Pinpoint the cell where the given text exists, returning its (x, y) midpoint coordinate. 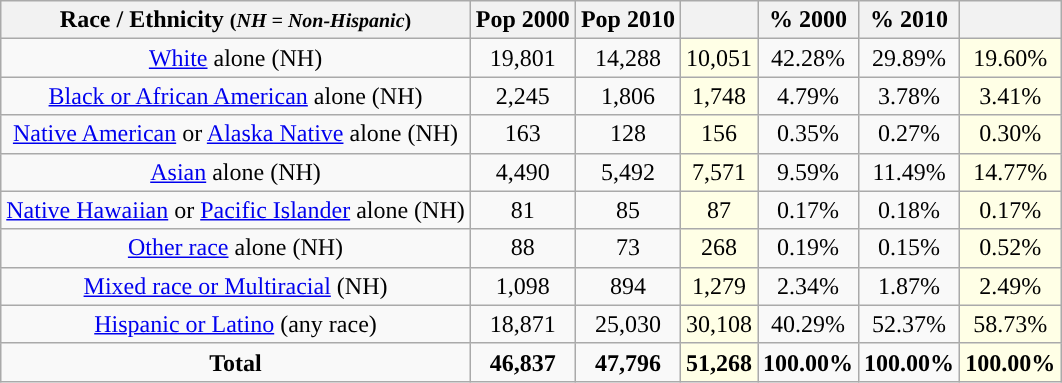
47,796 (628, 362)
58.73% (1010, 324)
18,871 (522, 324)
1.87% (910, 286)
0.30% (1010, 134)
Total (236, 362)
81 (522, 210)
88 (522, 248)
10,051 (718, 58)
156 (718, 134)
894 (628, 286)
52.37% (910, 324)
25,030 (628, 324)
2.49% (1010, 286)
30,108 (718, 324)
128 (628, 134)
Native American or Alaska Native alone (NH) (236, 134)
Asian alone (NH) (236, 172)
Black or African American alone (NH) (236, 96)
2,245 (522, 96)
0.35% (808, 134)
Other race alone (NH) (236, 248)
14.77% (1010, 172)
46,837 (522, 362)
19.60% (1010, 58)
Native Hawaiian or Pacific Islander alone (NH) (236, 210)
Pop 2010 (628, 20)
White alone (NH) (236, 58)
40.29% (808, 324)
5,492 (628, 172)
0.15% (910, 248)
0.27% (910, 134)
42.28% (808, 58)
0.19% (808, 248)
% 2000 (808, 20)
268 (718, 248)
19,801 (522, 58)
29.89% (910, 58)
14,288 (628, 58)
7,571 (718, 172)
85 (628, 210)
3.41% (1010, 96)
163 (522, 134)
1,806 (628, 96)
4.79% (808, 96)
11.49% (910, 172)
51,268 (718, 362)
0.52% (1010, 248)
Race / Ethnicity (NH = Non-Hispanic) (236, 20)
Mixed race or Multiracial (NH) (236, 286)
% 2010 (910, 20)
1,279 (718, 286)
4,490 (522, 172)
1,748 (718, 96)
9.59% (808, 172)
2.34% (808, 286)
Pop 2000 (522, 20)
Hispanic or Latino (any race) (236, 324)
0.18% (910, 210)
3.78% (910, 96)
87 (718, 210)
73 (628, 248)
1,098 (522, 286)
